Return [x, y] of the center of cell containing provided text 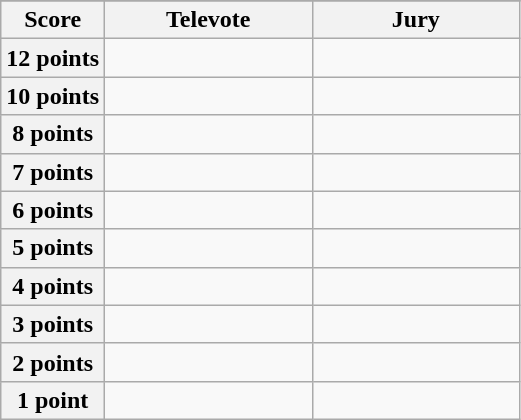
8 points [53, 134]
1 point [53, 400]
12 points [53, 58]
3 points [53, 324]
7 points [53, 172]
Jury [416, 20]
6 points [53, 210]
Score [53, 20]
4 points [53, 286]
5 points [53, 248]
Televote [209, 20]
10 points [53, 96]
2 points [53, 362]
